Output the [X, Y] coordinate of the center of the cell containing the given text.  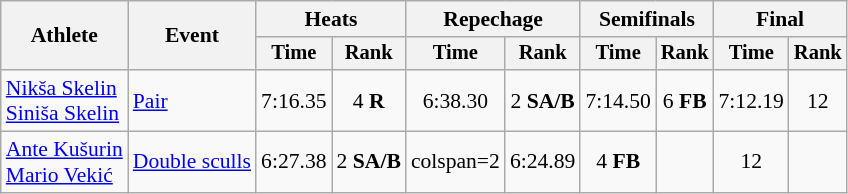
Repechage [494, 19]
Semifinals [646, 19]
7:16.35 [294, 100]
Athlete [64, 36]
6:27.38 [294, 162]
6:24.89 [542, 162]
Nikša SkelinSiniša Skelin [64, 100]
Pair [192, 100]
Double sculls [192, 162]
Final [780, 19]
Event [192, 36]
Heats [331, 19]
4 R [369, 100]
colspan=2 [456, 162]
7:14.50 [618, 100]
Ante KušurinMario Vekić [64, 162]
4 FB [618, 162]
6:38.30 [456, 100]
6 FB [685, 100]
7:12.19 [750, 100]
